Pinpoint the cell where the given text exists, returning its (X, Y) midpoint coordinate. 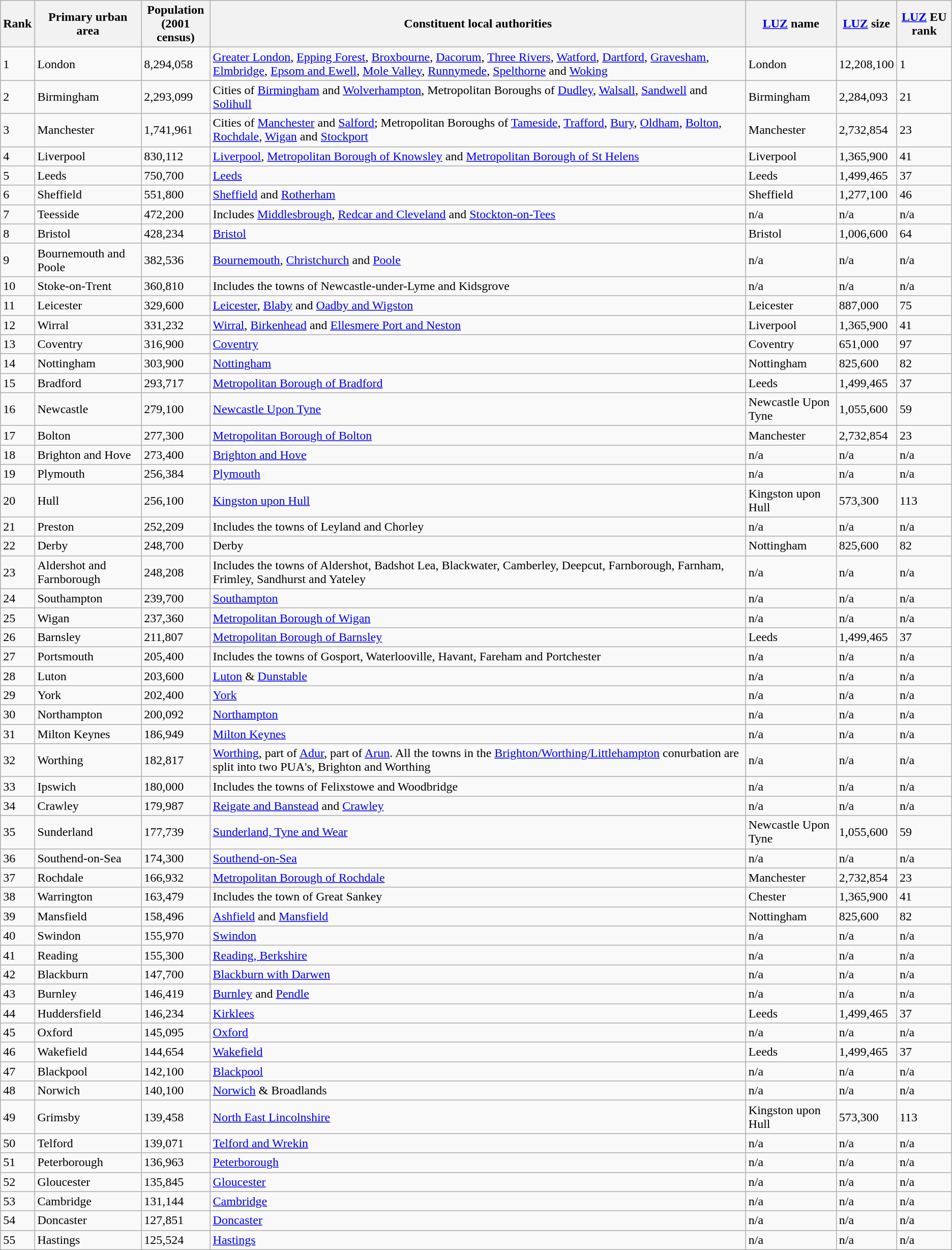
45 (17, 1033)
Reading, Berkshire (478, 955)
53 (17, 1201)
42 (17, 974)
Reigate and Banstead and Crawley (478, 806)
Population(2001 census) (176, 24)
29 (17, 695)
Wirral (88, 325)
146,419 (176, 994)
8 (17, 234)
131,144 (176, 1201)
55 (17, 1240)
158,496 (176, 916)
Bournemouth, Christchurch and Poole (478, 259)
64 (924, 234)
Metropolitan Borough of Bradford (478, 383)
33 (17, 787)
2,293,099 (176, 97)
Teesside (88, 214)
50 (17, 1143)
2 (17, 97)
54 (17, 1220)
Luton & Dunstable (478, 676)
Luton (88, 676)
830,112 (176, 156)
174,300 (176, 858)
LUZ size (867, 24)
19 (17, 474)
Wirral, Birkenhead and Ellesmere Port and Neston (478, 325)
293,717 (176, 383)
Leicester, Blaby and Oadby and Wigston (478, 305)
Bournemouth and Poole (88, 259)
Primary urban area (88, 24)
Ashfield and Mansfield (478, 916)
Includes the towns of Leyland and Chorley (478, 527)
Includes Middlesbrough, Redcar and Cleveland and Stockton-on-Tees (478, 214)
Norwich & Broadlands (478, 1091)
Bolton (88, 435)
Telford (88, 1143)
1,277,100 (867, 195)
Warrington (88, 897)
Includes the town of Great Sankey (478, 897)
139,458 (176, 1117)
43 (17, 994)
4 (17, 156)
44 (17, 1013)
6 (17, 195)
Chester (791, 897)
248,208 (176, 572)
200,092 (176, 715)
179,987 (176, 806)
Telford and Wrekin (478, 1143)
887,000 (867, 305)
Wigan (88, 618)
252,209 (176, 527)
75 (924, 305)
49 (17, 1117)
Crawley (88, 806)
36 (17, 858)
Ipswich (88, 787)
Blackburn with Darwen (478, 974)
136,963 (176, 1162)
27 (17, 656)
11 (17, 305)
Metropolitan Borough of Wigan (478, 618)
277,300 (176, 435)
205,400 (176, 656)
Bradford (88, 383)
LUZ EU rank (924, 24)
28 (17, 676)
Cities of Birmingham and Wolverhampton, Metropolitan Boroughs of Dudley, Walsall, Sandwell and Solihull (478, 97)
Metropolitan Borough of Rochdale (478, 878)
256,100 (176, 501)
166,932 (176, 878)
9 (17, 259)
48 (17, 1091)
279,100 (176, 409)
10 (17, 286)
Barnsley (88, 637)
7 (17, 214)
202,400 (176, 695)
32 (17, 760)
147,700 (176, 974)
Worthing (88, 760)
Norwich (88, 1091)
12 (17, 325)
177,739 (176, 832)
155,970 (176, 936)
3 (17, 130)
Rank (17, 24)
146,234 (176, 1013)
Rochdale (88, 878)
651,000 (867, 344)
237,360 (176, 618)
38 (17, 897)
Stoke-on-Trent (88, 286)
8,294,058 (176, 64)
140,100 (176, 1091)
39 (17, 916)
331,232 (176, 325)
Burnley and Pendle (478, 994)
273,400 (176, 455)
329,600 (176, 305)
20 (17, 501)
360,810 (176, 286)
LUZ name (791, 24)
Constituent local authorities (478, 24)
Newcastle (88, 409)
22 (17, 546)
Metropolitan Borough of Bolton (478, 435)
256,384 (176, 474)
North East Lincolnshire (478, 1117)
31 (17, 734)
239,700 (176, 598)
203,600 (176, 676)
24 (17, 598)
2,284,093 (867, 97)
428,234 (176, 234)
186,949 (176, 734)
Sunderland, Tyne and Wear (478, 832)
17 (17, 435)
13 (17, 344)
Aldershot and Farnborough (88, 572)
750,700 (176, 176)
139,071 (176, 1143)
12,208,100 (867, 64)
Burnley (88, 994)
Liverpool, Metropolitan Borough of Knowsley and Metropolitan Borough of St Helens (478, 156)
Includes the towns of Newcastle-under-Lyme and Kidsgrove (478, 286)
52 (17, 1182)
472,200 (176, 214)
5 (17, 176)
40 (17, 936)
Preston (88, 527)
Grimsby (88, 1117)
Blackburn (88, 974)
51 (17, 1162)
Kirklees (478, 1013)
15 (17, 383)
Huddersfield (88, 1013)
1,741,961 (176, 130)
34 (17, 806)
18 (17, 455)
551,800 (176, 195)
Includes the towns of Aldershot, Badshot Lea, Blackwater, Camberley, Deepcut, Farnborough, Farnham, Frimley, Sandhurst and Yateley (478, 572)
211,807 (176, 637)
303,900 (176, 364)
30 (17, 715)
316,900 (176, 344)
Includes the towns of Gosport, Waterlooville, Havant, Fareham and Portchester (478, 656)
Includes the towns of Felixstowe and Woodbridge (478, 787)
Sheffield and Rotherham (478, 195)
Hull (88, 501)
127,851 (176, 1220)
144,654 (176, 1052)
145,095 (176, 1033)
Metropolitan Borough of Barnsley (478, 637)
16 (17, 409)
25 (17, 618)
47 (17, 1071)
35 (17, 832)
Sunderland (88, 832)
155,300 (176, 955)
125,524 (176, 1240)
382,536 (176, 259)
97 (924, 344)
Portsmouth (88, 656)
1,006,600 (867, 234)
142,100 (176, 1071)
248,700 (176, 546)
Mansfield (88, 916)
Reading (88, 955)
180,000 (176, 787)
Cities of Manchester and Salford; Metropolitan Boroughs of Tameside, Trafford, Bury, Oldham, Bolton, Rochdale, Wigan and Stockport (478, 130)
14 (17, 364)
135,845 (176, 1182)
182,817 (176, 760)
26 (17, 637)
163,479 (176, 897)
